Pinpoint the cell where the given text exists, returning its [X, Y] midpoint coordinate. 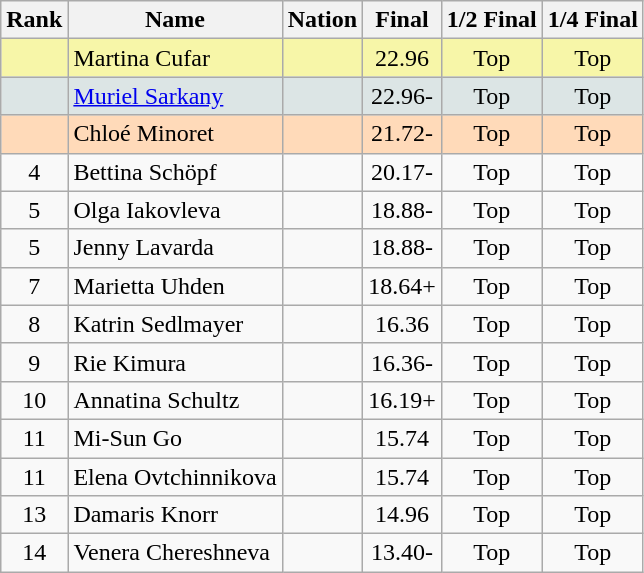
Jenny Lavarda [175, 248]
21.72- [402, 134]
Elena Ovtchinnikova [175, 477]
22.96- [402, 96]
16.36- [402, 362]
1/4 Final [592, 20]
Nation [322, 20]
Final [402, 20]
Name [175, 20]
14.96 [402, 515]
13.40- [402, 553]
Mi-Sun Go [175, 438]
20.17- [402, 172]
1/2 Final [492, 20]
13 [34, 515]
10 [34, 400]
Damaris Knorr [175, 515]
Venera Chereshneva [175, 553]
Chloé Minoret [175, 134]
Katrin Sedlmayer [175, 324]
18.64+ [402, 286]
7 [34, 286]
Bettina Schöpf [175, 172]
Rank [34, 20]
9 [34, 362]
4 [34, 172]
Rie Kimura [175, 362]
8 [34, 324]
Annatina Schultz [175, 400]
Olga Iakovleva [175, 210]
Marietta Uhden [175, 286]
22.96 [402, 58]
Martina Cufar [175, 58]
16.19+ [402, 400]
14 [34, 553]
16.36 [402, 324]
Muriel Sarkany [175, 96]
